Extract the (x, y) coordinate from the center of the cell holding the provided text.  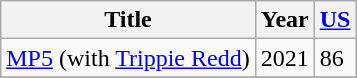
Title (128, 20)
2021 (284, 58)
Year (284, 20)
86 (335, 58)
MP5 (with Trippie Redd) (128, 58)
US (335, 20)
